Locate the cell with the specified text and output its [X, Y] center coordinate. 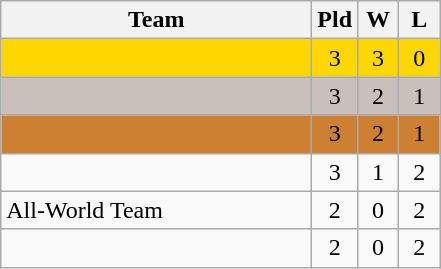
All-World Team [156, 210]
W [378, 20]
L [420, 20]
Pld [335, 20]
Team [156, 20]
